Return [x, y] of the center of cell containing provided text 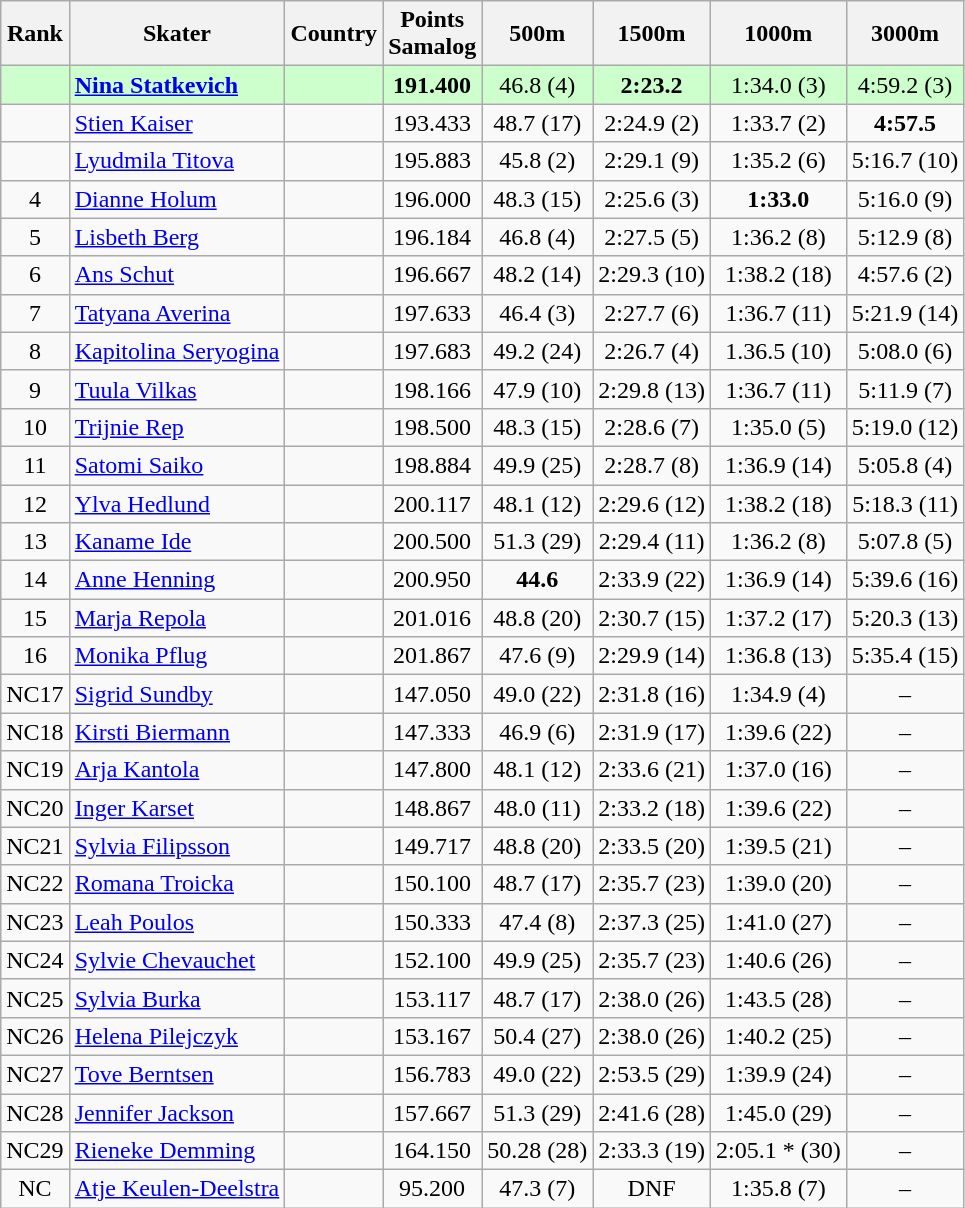
46.4 (3) [538, 313]
NC19 [35, 770]
Sylvie Chevauchet [177, 960]
4 [35, 199]
147.800 [432, 770]
10 [35, 427]
NC26 [35, 1036]
Sylvia Filipsson [177, 846]
1:43.5 (28) [778, 998]
2:29.1 (9) [652, 161]
1:39.0 (20) [778, 884]
Stien Kaiser [177, 123]
1:41.0 (27) [778, 922]
2:05.1 * (30) [778, 1151]
5:12.9 (8) [905, 237]
197.683 [432, 351]
1:39.9 (24) [778, 1074]
9 [35, 389]
2:25.6 (3) [652, 199]
201.016 [432, 618]
4:57.6 (2) [905, 275]
Jennifer Jackson [177, 1113]
Nina Statkevich [177, 85]
Sylvia Burka [177, 998]
Skater [177, 34]
157.667 [432, 1113]
Arja Kantola [177, 770]
2:29.4 (11) [652, 542]
5:07.8 (5) [905, 542]
2:29.6 (12) [652, 503]
Lyudmila Titova [177, 161]
Sigrid Sundby [177, 694]
200.117 [432, 503]
5:11.9 (7) [905, 389]
200.500 [432, 542]
5:16.0 (9) [905, 199]
11 [35, 465]
2:31.8 (16) [652, 694]
2:26.7 (4) [652, 351]
NC24 [35, 960]
Dianne Holum [177, 199]
NC20 [35, 808]
50.28 (28) [538, 1151]
Kirsti Biermann [177, 732]
Ans Schut [177, 275]
50.4 (27) [538, 1036]
5:35.4 (15) [905, 656]
Tove Berntsen [177, 1074]
196.184 [432, 237]
2:41.6 (28) [652, 1113]
2:29.9 (14) [652, 656]
Country [334, 34]
2:33.3 (19) [652, 1151]
47.4 (8) [538, 922]
Trijnie Rep [177, 427]
150.100 [432, 884]
1000m [778, 34]
NC18 [35, 732]
2:33.5 (20) [652, 846]
DNF [652, 1189]
152.100 [432, 960]
147.333 [432, 732]
5:18.3 (11) [905, 503]
NC23 [35, 922]
NC21 [35, 846]
Romana Troicka [177, 884]
196.000 [432, 199]
45.8 (2) [538, 161]
Leah Poulos [177, 922]
Kapitolina Seryogina [177, 351]
NC22 [35, 884]
48.2 (14) [538, 275]
1:37.2 (17) [778, 618]
200.950 [432, 580]
Ylva Hedlund [177, 503]
Tatyana Averina [177, 313]
2:33.2 (18) [652, 808]
2:27.7 (6) [652, 313]
5:20.3 (13) [905, 618]
Points Samalog [432, 34]
Rank [35, 34]
1:36.8 (13) [778, 656]
16 [35, 656]
47.3 (7) [538, 1189]
5:08.0 (6) [905, 351]
196.667 [432, 275]
44.6 [538, 580]
NC29 [35, 1151]
14 [35, 580]
1500m [652, 34]
NC25 [35, 998]
Monika Pflug [177, 656]
46.9 (6) [538, 732]
156.783 [432, 1074]
1:33.0 [778, 199]
4:57.5 [905, 123]
2:30.7 (15) [652, 618]
2:31.9 (17) [652, 732]
2:29.8 (13) [652, 389]
5 [35, 237]
NC17 [35, 694]
150.333 [432, 922]
8 [35, 351]
5:21.9 (14) [905, 313]
1:34.9 (4) [778, 694]
153.117 [432, 998]
1:35.8 (7) [778, 1189]
12 [35, 503]
5:05.8 (4) [905, 465]
1:34.0 (3) [778, 85]
47.9 (10) [538, 389]
NC [35, 1189]
5:39.6 (16) [905, 580]
2:29.3 (10) [652, 275]
Rieneke Demming [177, 1151]
195.883 [432, 161]
2:23.2 [652, 85]
193.433 [432, 123]
Tuula Vilkas [177, 389]
5:16.7 (10) [905, 161]
197.633 [432, 313]
2:28.7 (8) [652, 465]
Satomi Saiko [177, 465]
4:59.2 (3) [905, 85]
7 [35, 313]
153.167 [432, 1036]
198.166 [432, 389]
Lisbeth Berg [177, 237]
2:53.5 (29) [652, 1074]
149.717 [432, 846]
2:28.6 (7) [652, 427]
191.400 [432, 85]
13 [35, 542]
1:40.2 (25) [778, 1036]
2:27.5 (5) [652, 237]
Inger Karset [177, 808]
148.867 [432, 808]
15 [35, 618]
Marja Repola [177, 618]
Helena Pilejczyk [177, 1036]
1:45.0 (29) [778, 1113]
5:19.0 (12) [905, 427]
2:33.9 (22) [652, 580]
198.884 [432, 465]
201.867 [432, 656]
2:33.6 (21) [652, 770]
49.2 (24) [538, 351]
NC28 [35, 1113]
164.150 [432, 1151]
NC27 [35, 1074]
3000m [905, 34]
198.500 [432, 427]
48.0 (11) [538, 808]
95.200 [432, 1189]
1:35.2 (6) [778, 161]
1.36.5 (10) [778, 351]
500m [538, 34]
Anne Henning [177, 580]
Atje Keulen-Deelstra [177, 1189]
47.6 (9) [538, 656]
1:39.5 (21) [778, 846]
1:40.6 (26) [778, 960]
2:37.3 (25) [652, 922]
2:24.9 (2) [652, 123]
1:33.7 (2) [778, 123]
1:37.0 (16) [778, 770]
Kaname Ide [177, 542]
1:35.0 (5) [778, 427]
147.050 [432, 694]
6 [35, 275]
